From the cell containing the given text, extract its center point as (x, y) coordinate. 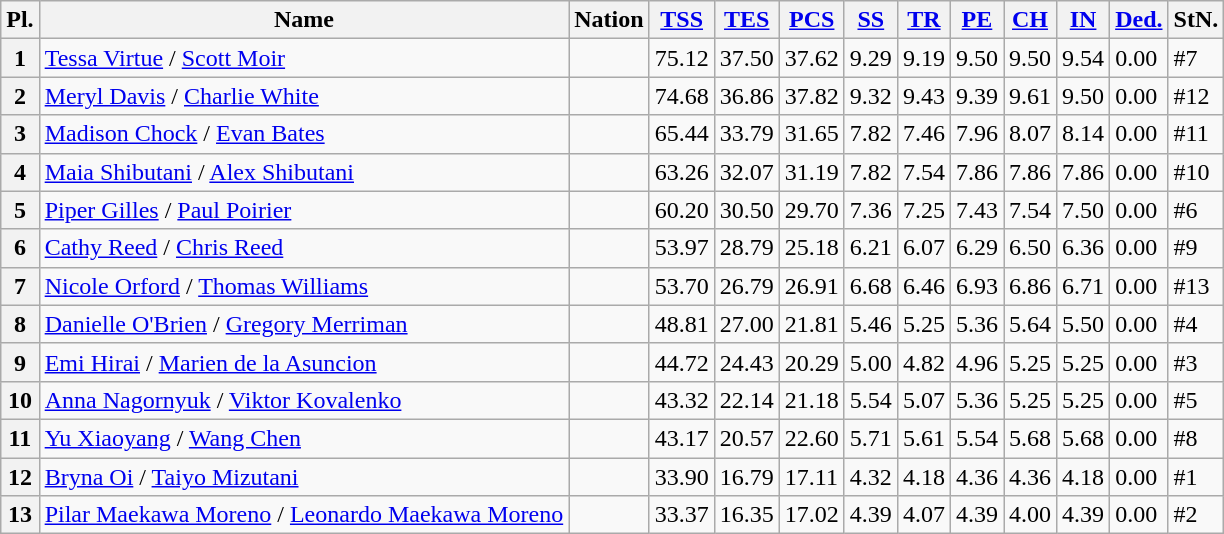
#11 (1196, 134)
44.72 (682, 362)
#12 (1196, 96)
26.91 (812, 286)
75.12 (682, 58)
8.14 (1084, 134)
Nation (609, 20)
#1 (1196, 477)
SS (870, 20)
33.37 (682, 515)
9.54 (1084, 58)
22.14 (746, 400)
9.39 (976, 96)
63.26 (682, 172)
7.96 (976, 134)
6.71 (1084, 286)
53.97 (682, 248)
60.20 (682, 210)
4.32 (870, 477)
30.50 (746, 210)
#6 (1196, 210)
#3 (1196, 362)
26.79 (746, 286)
6.50 (1030, 248)
74.68 (682, 96)
Maia Shibutani / Alex Shibutani (304, 172)
17.11 (812, 477)
6.07 (924, 248)
4 (20, 172)
5.46 (870, 324)
Cathy Reed / Chris Reed (304, 248)
IN (1084, 20)
Pilar Maekawa Moreno / Leonardo Maekawa Moreno (304, 515)
33.90 (682, 477)
Nicole Orford / Thomas Williams (304, 286)
8.07 (1030, 134)
36.86 (746, 96)
25.18 (812, 248)
6.29 (976, 248)
9.61 (1030, 96)
Meryl Davis / Charlie White (304, 96)
7.25 (924, 210)
31.65 (812, 134)
37.50 (746, 58)
53.70 (682, 286)
43.17 (682, 438)
#2 (1196, 515)
21.18 (812, 400)
#10 (1196, 172)
33.79 (746, 134)
21.81 (812, 324)
13 (20, 515)
37.62 (812, 58)
5 (20, 210)
17.02 (812, 515)
29.70 (812, 210)
5.00 (870, 362)
4.07 (924, 515)
5.07 (924, 400)
22.60 (812, 438)
5.71 (870, 438)
7.46 (924, 134)
Tessa Virtue / Scott Moir (304, 58)
CH (1030, 20)
6.93 (976, 286)
7.43 (976, 210)
TR (924, 20)
6.46 (924, 286)
4.82 (924, 362)
9.43 (924, 96)
Name (304, 20)
#5 (1196, 400)
3 (20, 134)
28.79 (746, 248)
Madison Chock / Evan Bates (304, 134)
12 (20, 477)
10 (20, 400)
20.29 (812, 362)
#9 (1196, 248)
1 (20, 58)
Anna Nagornyuk / Viktor Kovalenko (304, 400)
24.43 (746, 362)
#8 (1196, 438)
2 (20, 96)
9.32 (870, 96)
6.86 (1030, 286)
6.21 (870, 248)
6.36 (1084, 248)
7.36 (870, 210)
6 (20, 248)
48.81 (682, 324)
7.50 (1084, 210)
TES (746, 20)
Ded. (1139, 20)
5.50 (1084, 324)
PE (976, 20)
4.00 (1030, 515)
#7 (1196, 58)
8 (20, 324)
11 (20, 438)
16.35 (746, 515)
9.29 (870, 58)
TSS (682, 20)
Piper Gilles / Paul Poirier (304, 210)
9 (20, 362)
#13 (1196, 286)
5.64 (1030, 324)
5.61 (924, 438)
65.44 (682, 134)
9.19 (924, 58)
Bryna Oi / Taiyo Mizutani (304, 477)
4.96 (976, 362)
16.79 (746, 477)
StN. (1196, 20)
PCS (812, 20)
43.32 (682, 400)
27.00 (746, 324)
32.07 (746, 172)
6.68 (870, 286)
31.19 (812, 172)
Pl. (20, 20)
20.57 (746, 438)
7 (20, 286)
Yu Xiaoyang / Wang Chen (304, 438)
37.82 (812, 96)
Danielle O'Brien / Gregory Merriman (304, 324)
#4 (1196, 324)
Emi Hirai / Marien de la Asuncion (304, 362)
